Return the (X, Y) coordinate for the center point of the cell that contains the specified text.  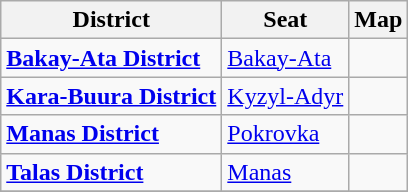
Kyzyl-Adyr (286, 96)
Pokrovka (286, 134)
District (112, 20)
Kara-Buura District (112, 96)
Manas District (112, 134)
Seat (286, 20)
Manas (286, 172)
Talas District (112, 172)
Bakay-Ata District (112, 58)
Bakay-Ata (286, 58)
Map (378, 20)
